Provide the (X, Y) coordinate of the cell's center where the given text is located.  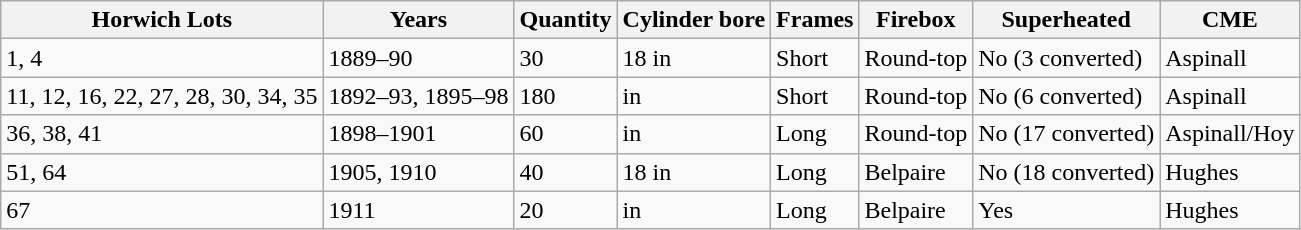
No (17 converted) (1066, 134)
1892–93, 1895–98 (418, 96)
1898–1901 (418, 134)
Firebox (916, 20)
No (3 converted) (1066, 58)
1905, 1910 (418, 172)
1889–90 (418, 58)
1, 4 (162, 58)
No (18 converted) (1066, 172)
Quantity (566, 20)
30 (566, 58)
67 (162, 210)
60 (566, 134)
Cylinder bore (694, 20)
Superheated (1066, 20)
40 (566, 172)
Frames (815, 20)
20 (566, 210)
Years (418, 20)
No (6 converted) (1066, 96)
36, 38, 41 (162, 134)
Horwich Lots (162, 20)
CME (1230, 20)
Yes (1066, 210)
1911 (418, 210)
51, 64 (162, 172)
Aspinall/Hoy (1230, 134)
11, 12, 16, 22, 27, 28, 30, 34, 35 (162, 96)
180 (566, 96)
